Find where the given text appears and provide that cell's center as [x, y] coordinate. 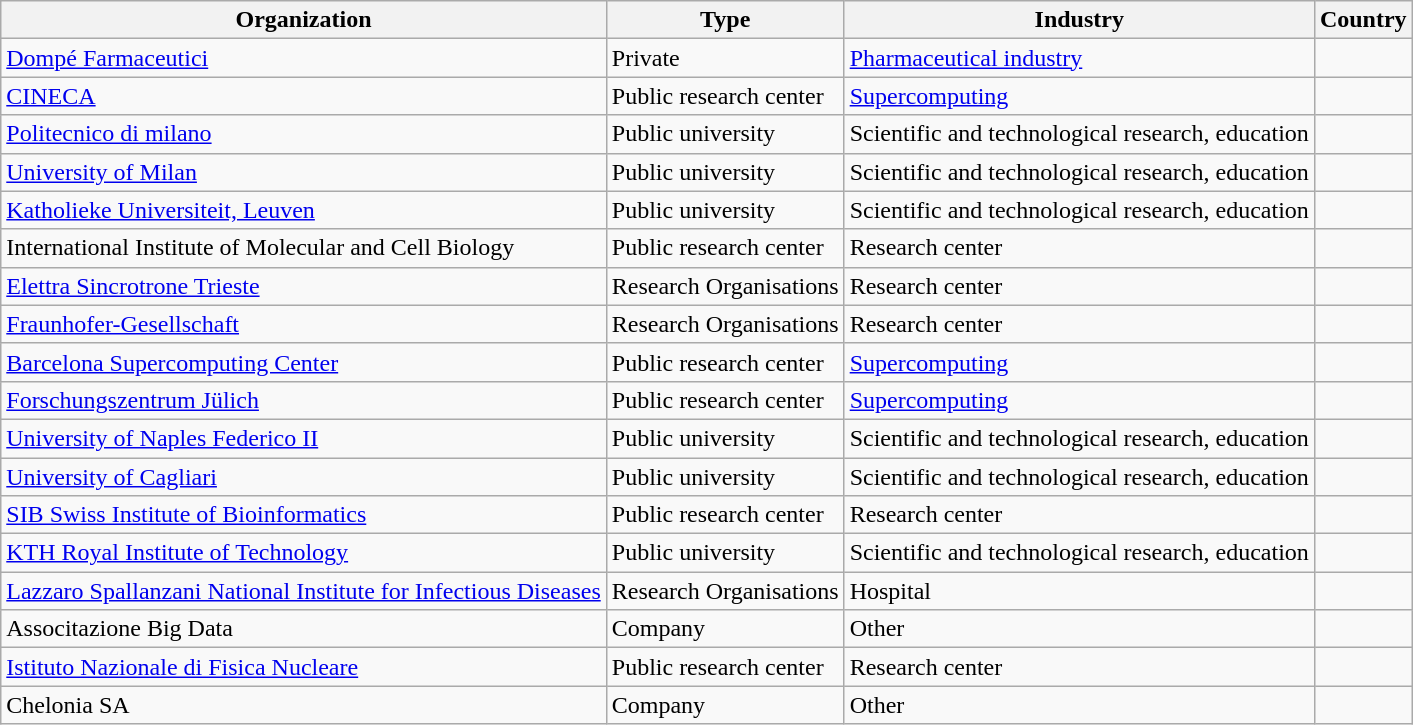
Lazzaro Spallanzani National Institute for Infectious Diseases [304, 591]
Katholieke Universiteit, Leuven [304, 210]
Pharmaceutical industry [1079, 58]
CINECA [304, 96]
Private [725, 58]
SIB Swiss Institute of Bioinformatics [304, 515]
Country [1363, 20]
Hospital [1079, 591]
International Institute of Molecular and Cell Biology [304, 248]
KTH Royal Institute of Technology [304, 553]
Industry [1079, 20]
Politecnico di milano [304, 134]
Associtazione Big Data [304, 629]
Elettra Sincrotrone Trieste [304, 286]
University of Cagliari [304, 477]
Dompé Farmaceutici [304, 58]
University of Naples Federico II [304, 438]
Istituto Nazionale di Fisica Nucleare [304, 667]
Barcelona Supercomputing Center [304, 362]
Organization [304, 20]
Chelonia SA [304, 705]
Type [725, 20]
Fraunhofer-Gesellschaft [304, 324]
University of Milan [304, 172]
Forschungszentrum Jülich [304, 400]
